Search for the cell housing the specified text and yield its (x, y) center coordinate. 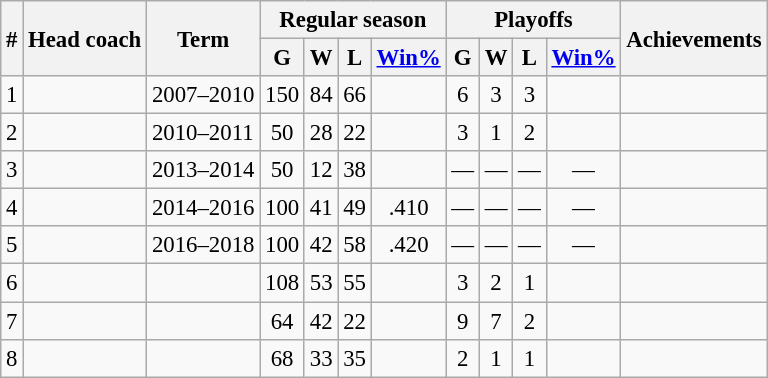
2016–2018 (204, 245)
Term (204, 38)
64 (282, 321)
2010–2011 (204, 133)
58 (354, 245)
.420 (408, 245)
Regular season (353, 20)
# (12, 38)
2007–2010 (204, 95)
33 (320, 358)
55 (354, 283)
35 (354, 358)
5 (12, 245)
2013–2014 (204, 170)
84 (320, 95)
38 (354, 170)
41 (320, 208)
150 (282, 95)
2014–2016 (204, 208)
53 (320, 283)
9 (462, 321)
Achievements (694, 38)
.410 (408, 208)
49 (354, 208)
12 (320, 170)
Playoffs (534, 20)
8 (12, 358)
68 (282, 358)
Head coach (85, 38)
28 (320, 133)
66 (354, 95)
4 (12, 208)
108 (282, 283)
